From the cell containing the given text, extract its center point as (X, Y) coordinate. 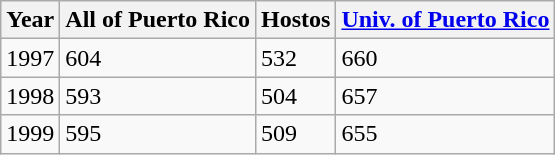
504 (295, 96)
509 (295, 134)
All of Puerto Rico (158, 20)
Hostos (295, 20)
657 (446, 96)
604 (158, 58)
532 (295, 58)
593 (158, 96)
595 (158, 134)
660 (446, 58)
1998 (30, 96)
1997 (30, 58)
Univ. of Puerto Rico (446, 20)
655 (446, 134)
Year (30, 20)
1999 (30, 134)
